Search for the cell housing the specified text and yield its [x, y] center coordinate. 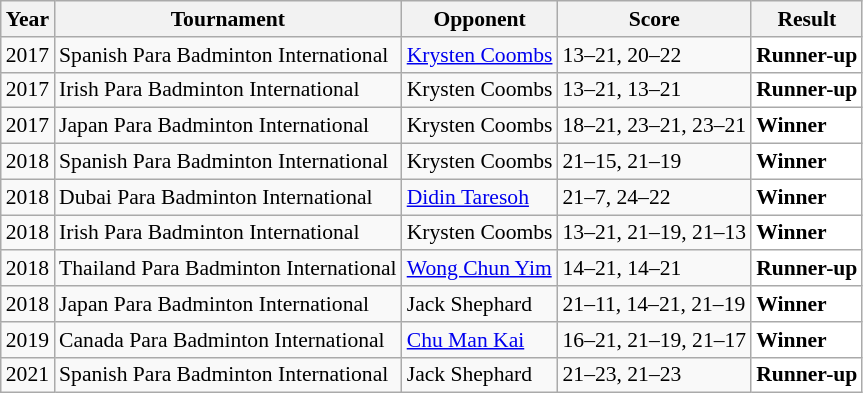
Result [806, 19]
Wong Chun Yim [480, 269]
13–21, 21–19, 21–13 [655, 233]
18–21, 23–21, 23–21 [655, 126]
Tournament [228, 19]
14–21, 14–21 [655, 269]
Chu Man Kai [480, 340]
13–21, 20–22 [655, 55]
21–15, 21–19 [655, 162]
21–23, 21–23 [655, 375]
Dubai Para Badminton International [228, 197]
13–21, 13–21 [655, 90]
21–11, 14–21, 21–19 [655, 304]
Year [28, 19]
21–7, 24–22 [655, 197]
Didin Taresoh [480, 197]
2021 [28, 375]
2019 [28, 340]
Opponent [480, 19]
Canada Para Badminton International [228, 340]
Score [655, 19]
Thailand Para Badminton International [228, 269]
16–21, 21–19, 21–17 [655, 340]
